Return the (X, Y) coordinate for the center point of the cell that contains the specified text.  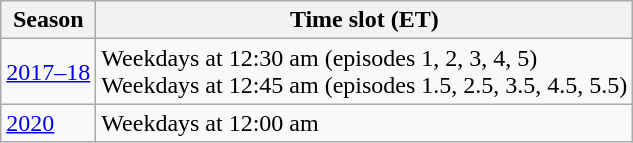
2017–18 (48, 72)
2020 (48, 123)
Time slot (ET) (364, 20)
Weekdays at 12:00 am (364, 123)
Season (48, 20)
Weekdays at 12:30 am (episodes 1, 2, 3, 4, 5)Weekdays at 12:45 am (episodes 1.5, 2.5, 3.5, 4.5, 5.5) (364, 72)
